Output the [x, y] coordinate of the center of the cell containing the given text.  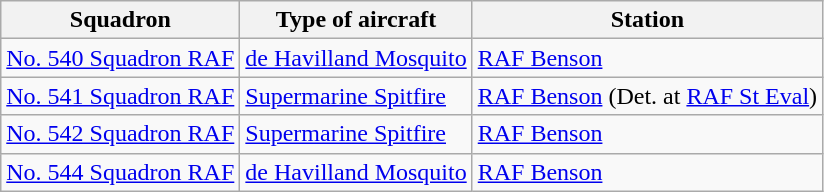
No. 544 Squadron RAF [120, 172]
No. 542 Squadron RAF [120, 134]
No. 540 Squadron RAF [120, 58]
Type of aircraft [356, 20]
RAF Benson (Det. at RAF St Eval) [647, 96]
Station [647, 20]
No. 541 Squadron RAF [120, 96]
Squadron [120, 20]
